Pinpoint the cell where the given text exists, returning its (X, Y) midpoint coordinate. 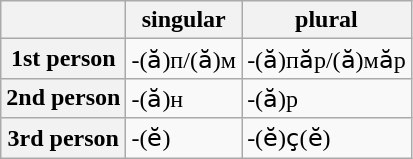
2nd person (64, 98)
1st person (64, 59)
-(ӑ)н (184, 98)
3rd person (64, 138)
-(ӗ) (184, 138)
-(ӑ)р (327, 98)
-(ӑ)пӑр/(ӑ)мӑр (327, 59)
-(ӗ)ҫ(ӗ) (327, 138)
plural (327, 20)
-(ӑ)п/(ӑ)м (184, 59)
singular (184, 20)
